From the cell containing the given text, extract its center point as [X, Y] coordinate. 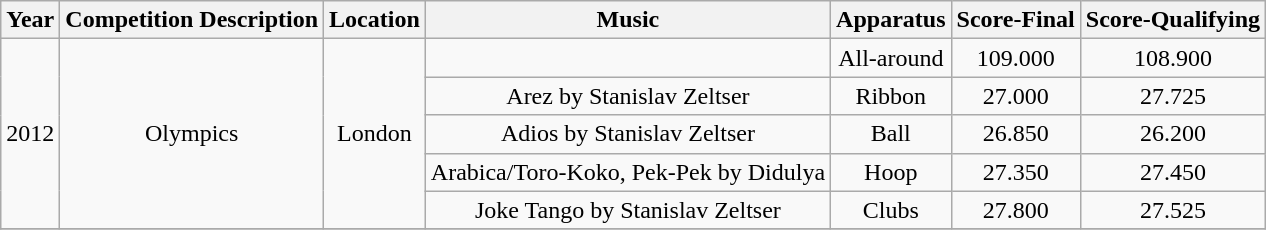
Clubs [891, 210]
27.350 [1016, 172]
Olympics [192, 134]
All-around [891, 58]
Apparatus [891, 20]
26.850 [1016, 134]
London [375, 134]
109.000 [1016, 58]
27.525 [1172, 210]
Score-Final [1016, 20]
Hoop [891, 172]
Year [30, 20]
Score-Qualifying [1172, 20]
26.200 [1172, 134]
27.450 [1172, 172]
2012 [30, 134]
Ball [891, 134]
Ribbon [891, 96]
Arabica/Toro-Koko, Pek-Pek by Didulya [628, 172]
Competition Description [192, 20]
108.900 [1172, 58]
Adios by Stanislav Zeltser [628, 134]
Arez by Stanislav Zeltser [628, 96]
Joke Tango by Stanislav Zeltser [628, 210]
Music [628, 20]
27.725 [1172, 96]
Location [375, 20]
27.800 [1016, 210]
27.000 [1016, 96]
